From the cell containing the given text, extract its center point as [X, Y] coordinate. 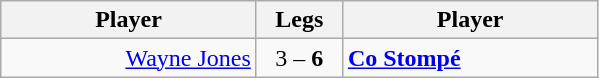
Co Stompé [470, 58]
3 – 6 [299, 58]
Legs [299, 20]
Wayne Jones [129, 58]
